For the text-containing cell, return its midpoint in [X, Y] coordinate format. 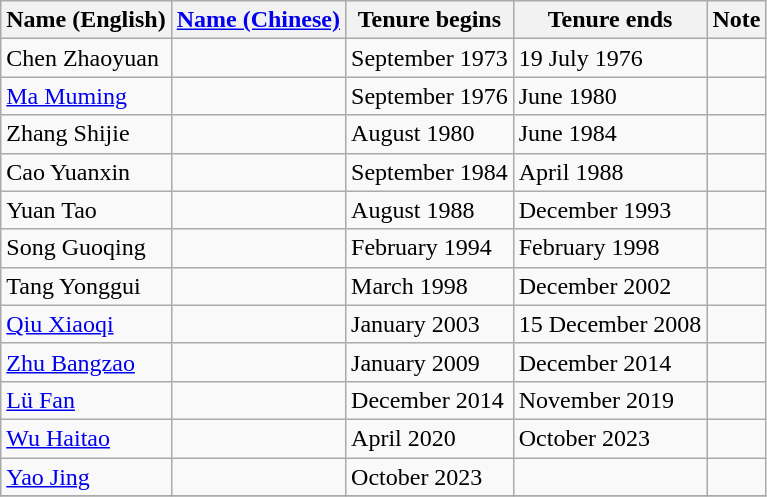
Name (English) [86, 20]
April 2020 [430, 438]
Qiu Xiaoqi [86, 324]
19 July 1976 [610, 58]
June 1984 [610, 134]
June 1980 [610, 96]
Tenure begins [430, 20]
Song Guoqing [86, 248]
January 2003 [430, 324]
September 1984 [430, 172]
September 1976 [430, 96]
Lü Fan [86, 400]
Ma Muming [86, 96]
Zhu Bangzao [86, 362]
Tenure ends [610, 20]
November 2019 [610, 400]
August 1980 [430, 134]
15 December 2008 [610, 324]
February 1998 [610, 248]
December 1993 [610, 210]
Zhang Shijie [86, 134]
April 1988 [610, 172]
Yao Jing [86, 477]
Cao Yuanxin [86, 172]
Yuan Tao [86, 210]
March 1998 [430, 286]
January 2009 [430, 362]
Chen Zhaoyuan [86, 58]
February 1994 [430, 248]
December 2002 [610, 286]
August 1988 [430, 210]
Wu Haitao [86, 438]
Note [736, 20]
Name (Chinese) [258, 20]
Tang Yonggui [86, 286]
September 1973 [430, 58]
